Extract the [x, y] coordinate from the center of the cell holding the provided text.  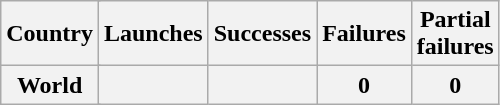
Launches [153, 34]
Failures [364, 34]
Partial failures [455, 34]
Country [50, 34]
World [50, 85]
Successes [262, 34]
